Provide the (X, Y) coordinate of the cell's center where the given text is located.  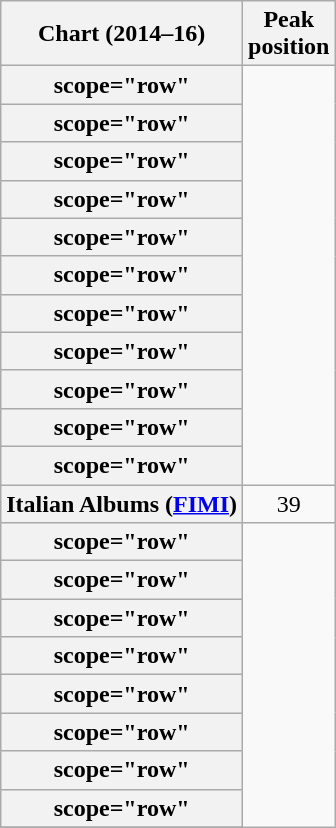
Chart (2014–16) (122, 34)
39 (289, 503)
Peakposition (289, 34)
Italian Albums (FIMI) (122, 503)
